Return the (X, Y) coordinate for the center point of the cell that contains the specified text.  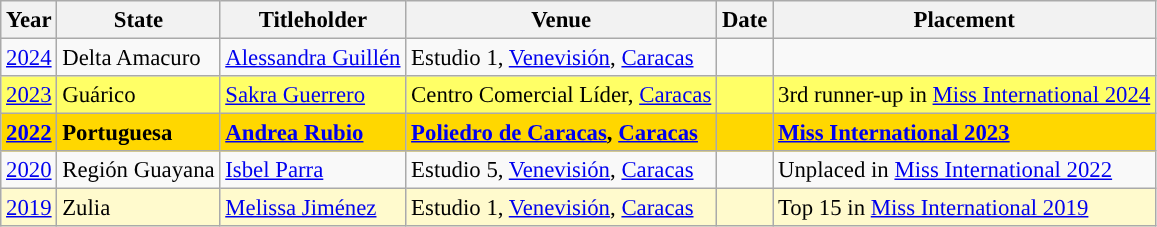
2023 (29, 95)
2022 (29, 133)
Titleholder (313, 20)
Year (29, 20)
State (138, 20)
Top 15 in Miss International 2019 (964, 208)
Alessandra Guillén (313, 58)
Delta Amacuro (138, 58)
Poliedro de Caracas, Caracas (562, 133)
Isbel Parra (313, 170)
Sakra Guerrero (313, 95)
2024 (29, 58)
3rd runner-up in Miss International 2024 (964, 95)
Zulia (138, 208)
Melissa Jiménez (313, 208)
Placement (964, 20)
Región Guayana (138, 170)
Date (745, 20)
Portuguesa (138, 133)
2019 (29, 208)
Guárico (138, 95)
Venue (562, 20)
2020 (29, 170)
Miss International 2023 (964, 133)
Unplaced in Miss International 2022 (964, 170)
Andrea Rubio (313, 133)
Estudio 5, Venevisión, Caracas (562, 170)
Centro Comercial Líder, Caracas (562, 95)
